Return the [x, y] coordinate for the center point of the cell that contains the specified text.  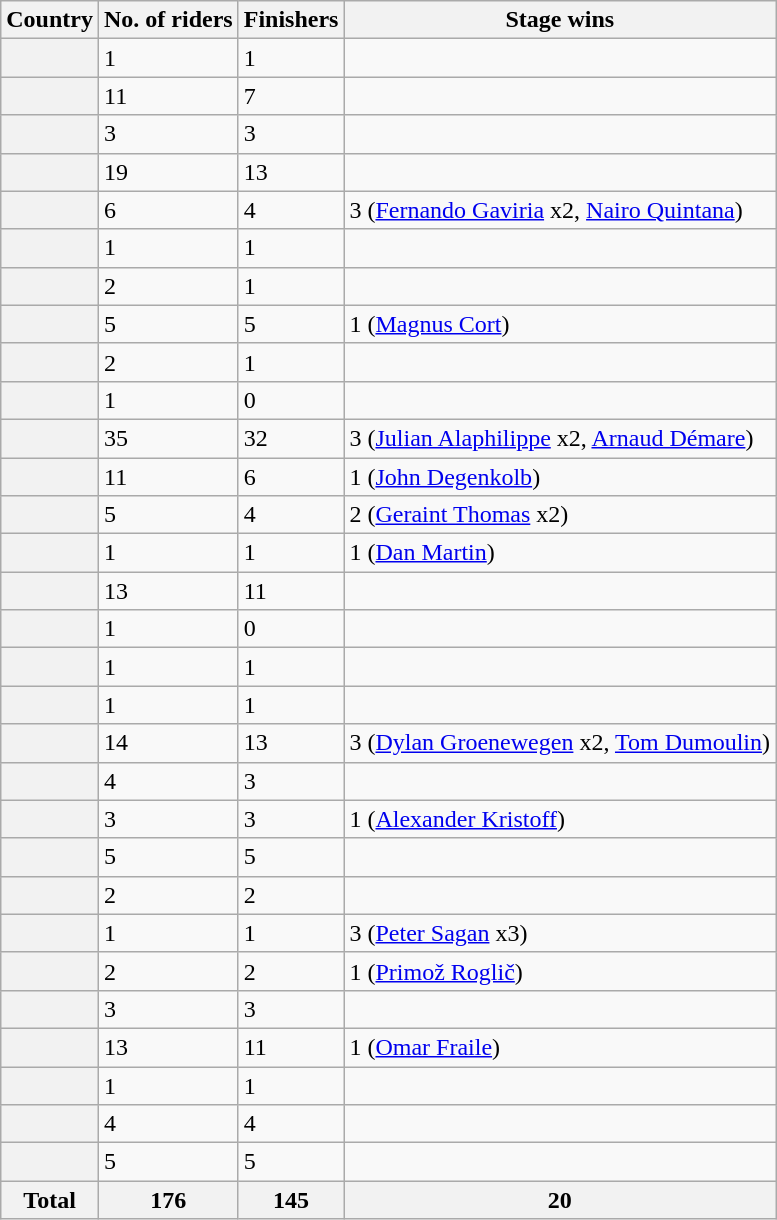
3 (Julian Alaphilippe x2, Arnaud Démare) [560, 438]
14 [168, 743]
1 (Dan Martin) [560, 553]
35 [168, 438]
1 (Primož Roglič) [560, 971]
Finishers [291, 20]
19 [168, 172]
3 (Peter Sagan x3) [560, 933]
3 (Dylan Groenewegen x2, Tom Dumoulin) [560, 743]
20 [560, 1200]
145 [291, 1200]
2 (Geraint Thomas x2) [560, 515]
Stage wins [560, 20]
1 (Alexander Kristoff) [560, 819]
176 [168, 1200]
No. of riders [168, 20]
1 (Magnus Cort) [560, 324]
32 [291, 438]
7 [291, 96]
1 (Omar Fraile) [560, 1047]
1 (John Degenkolb) [560, 477]
Country [50, 20]
3 (Fernando Gaviria x2, Nairo Quintana) [560, 210]
Total [50, 1200]
